Determine the [X, Y] coordinate at the center of the cell enclosing the given text.  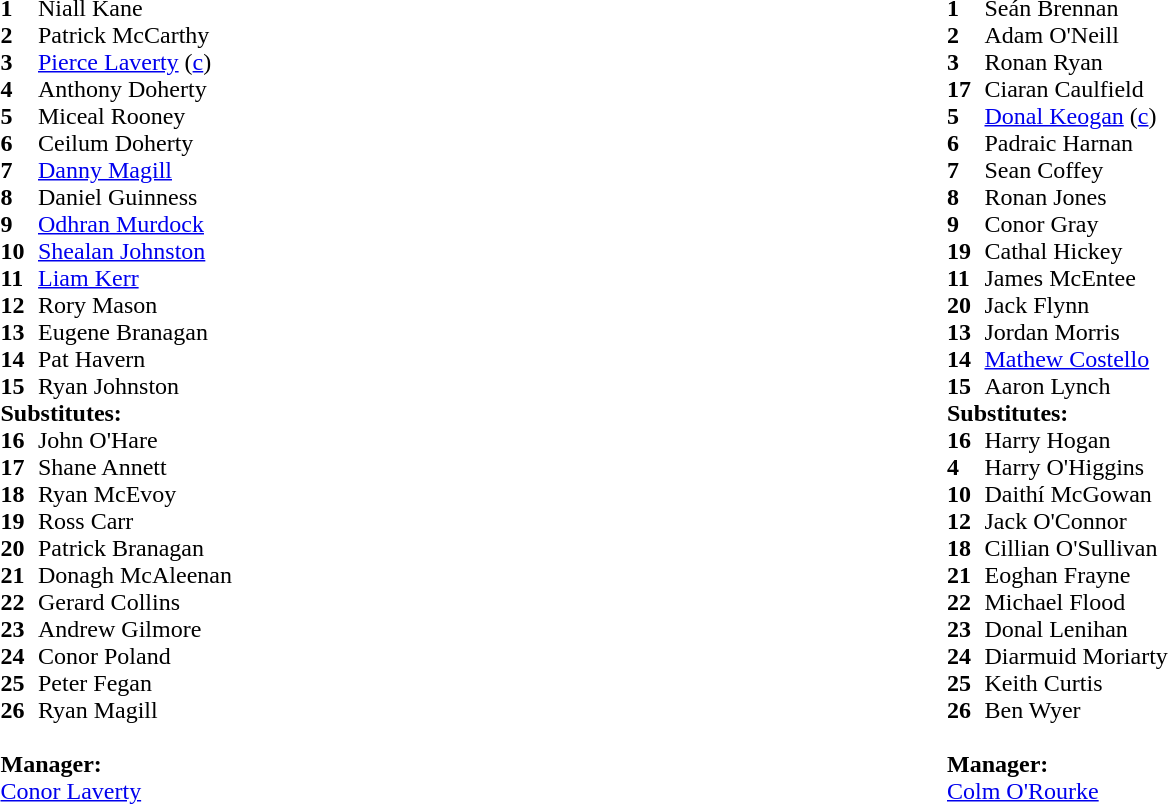
Daithí McGowan [1076, 494]
Ceilum Doherty [135, 144]
Rory Mason [135, 306]
Cathal Hickey [1076, 252]
Keith Curtis [1076, 684]
Padraic Harnan [1076, 144]
John O'Hare [135, 440]
Conor Poland [135, 656]
Sean Coffey [1076, 170]
Liam Kerr [135, 278]
Aaron Lynch [1076, 386]
Diarmuid Moriarty [1076, 656]
Ross Carr [135, 522]
Shane Annett [135, 468]
Eoghan Frayne [1076, 576]
Miceal Rooney [135, 116]
Anthony Doherty [135, 90]
Gerard Collins [135, 602]
Patrick McCarthy [135, 36]
Donal Lenihan [1076, 630]
Ryan Johnston [135, 386]
Harry Hogan [1076, 440]
Shealan Johnston [135, 252]
Donal Keogan (c) [1076, 116]
Jack O'Connor [1076, 522]
Jack Flynn [1076, 306]
Conor Gray [1076, 224]
Mathew Costello [1076, 360]
Cillian O'Sullivan [1076, 548]
Daniel Guinness [135, 198]
Donagh McAleenan [135, 576]
Eugene Branagan [135, 332]
Andrew Gilmore [135, 630]
Ronan Jones [1076, 198]
Ronan Ryan [1076, 62]
Jordan Morris [1076, 332]
Danny Magill [135, 170]
Ciaran Caulfield [1076, 90]
Harry O'Higgins [1076, 468]
Odhran Murdock [135, 224]
Adam O'Neill [1076, 36]
Ryan Magill [135, 710]
Peter Fegan [135, 684]
Ben Wyer [1076, 710]
Patrick Branagan [135, 548]
Ryan McEvoy [135, 494]
Pierce Laverty (c) [135, 62]
James McEntee [1076, 278]
Michael Flood [1076, 602]
Pat Havern [135, 360]
